Locate the cell with the specified text and output its [X, Y] center coordinate. 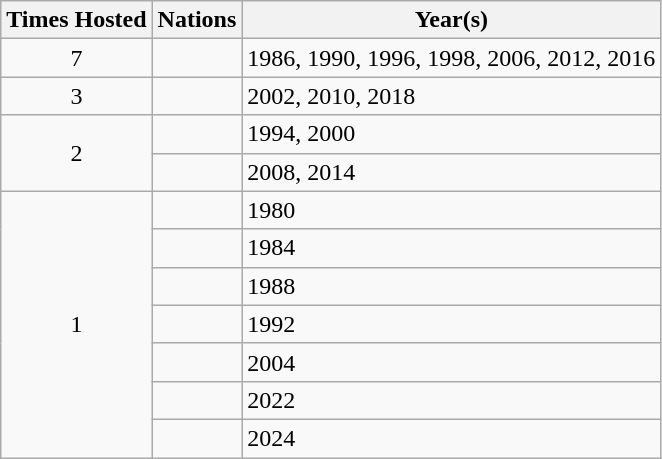
1986, 1990, 1996, 1998, 2006, 2012, 2016 [452, 58]
1984 [452, 248]
2004 [452, 362]
Nations [197, 20]
Year(s) [452, 20]
1994, 2000 [452, 134]
1 [76, 324]
2 [76, 153]
2022 [452, 400]
Times Hosted [76, 20]
1992 [452, 324]
1980 [452, 210]
2024 [452, 438]
3 [76, 96]
1988 [452, 286]
2002, 2010, 2018 [452, 96]
2008, 2014 [452, 172]
7 [76, 58]
